Determine the (X, Y) coordinate at the center of the cell enclosing the given text.  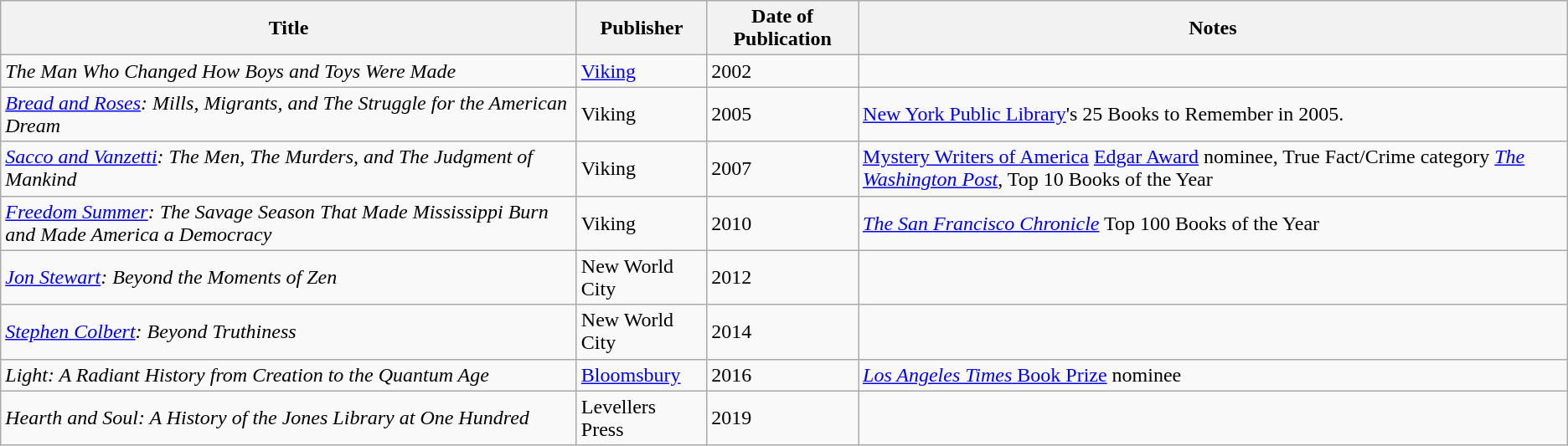
2010 (782, 223)
Levellers Press (642, 418)
2005 (782, 114)
Jon Stewart: Beyond the Moments of Zen (289, 278)
2007 (782, 169)
2014 (782, 331)
Sacco and Vanzetti: The Men, The Murders, and The Judgment of Mankind (289, 169)
Bread and Roses: Mills, Migrants, and The Struggle for the American Dream (289, 114)
2016 (782, 375)
Date of Publication (782, 28)
The Man Who Changed How Boys and Toys Were Made (289, 71)
Title (289, 28)
Mystery Writers of America Edgar Award nominee, True Fact/Crime category The Washington Post, Top 10 Books of the Year (1213, 169)
Stephen Colbert: Beyond Truthiness (289, 331)
Hearth and Soul: A History of the Jones Library at One Hundred (289, 418)
New York Public Library's 25 Books to Remember in 2005. (1213, 114)
Freedom Summer: The Savage Season That Made Mississippi Burn and Made America a Democracy (289, 223)
2012 (782, 278)
2019 (782, 418)
Light: A Radiant History from Creation to the Quantum Age (289, 375)
Bloomsbury (642, 375)
Los Angeles Times Book Prize nominee (1213, 375)
Publisher (642, 28)
The San Francisco Chronicle Top 100 Books of the Year (1213, 223)
2002 (782, 71)
Notes (1213, 28)
